From the cell containing the given text, extract its center point as [X, Y] coordinate. 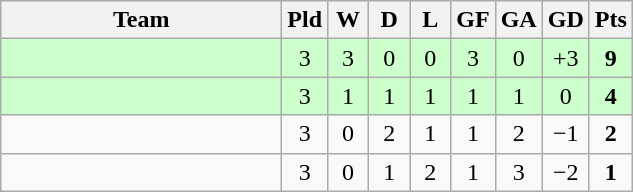
9 [610, 58]
4 [610, 96]
W [348, 20]
Pts [610, 20]
+3 [566, 58]
L [430, 20]
GD [566, 20]
Pld [305, 20]
Team [142, 20]
−1 [566, 134]
−2 [566, 172]
D [390, 20]
GA [518, 20]
GF [473, 20]
